Scan for the cell matching the given text and deliver its [x, y] coordinate at center. 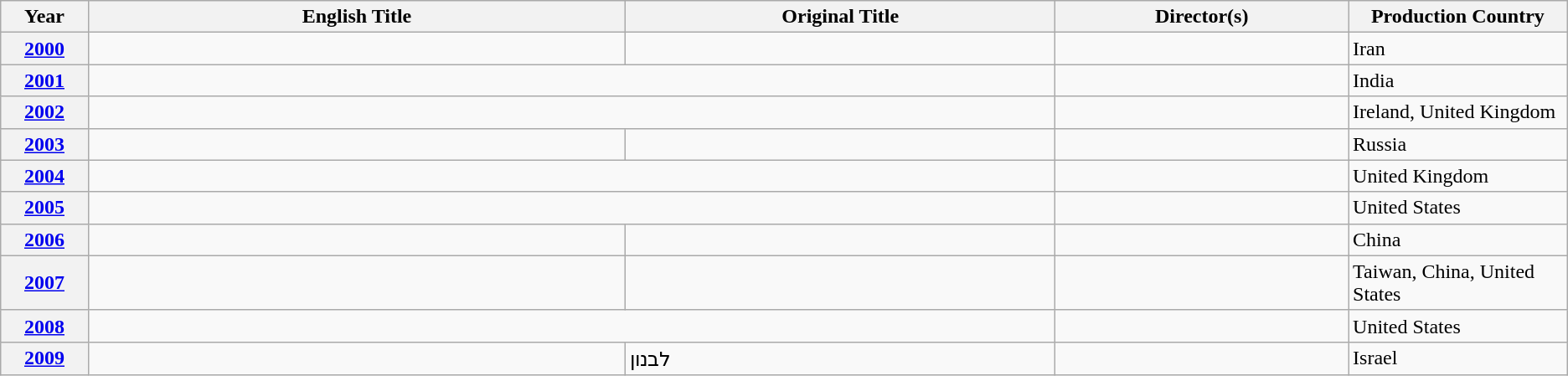
Director(s) [1202, 17]
India [1458, 80]
Taiwan, China, United States [1458, 283]
Year [44, 17]
2004 [44, 176]
Production Country [1458, 17]
2006 [44, 240]
2005 [44, 208]
China [1458, 240]
Russia [1458, 144]
2002 [44, 112]
Ireland, United Kingdom [1458, 112]
Iran [1458, 49]
Original Title [841, 17]
2007 [44, 283]
English Title [357, 17]
Israel [1458, 358]
2001 [44, 80]
2009 [44, 358]
United Kingdom [1458, 176]
2003 [44, 144]
2008 [44, 326]
2000 [44, 49]
לבנון [841, 358]
